Extract the [X, Y] coordinate from the center of the cell holding the provided text.  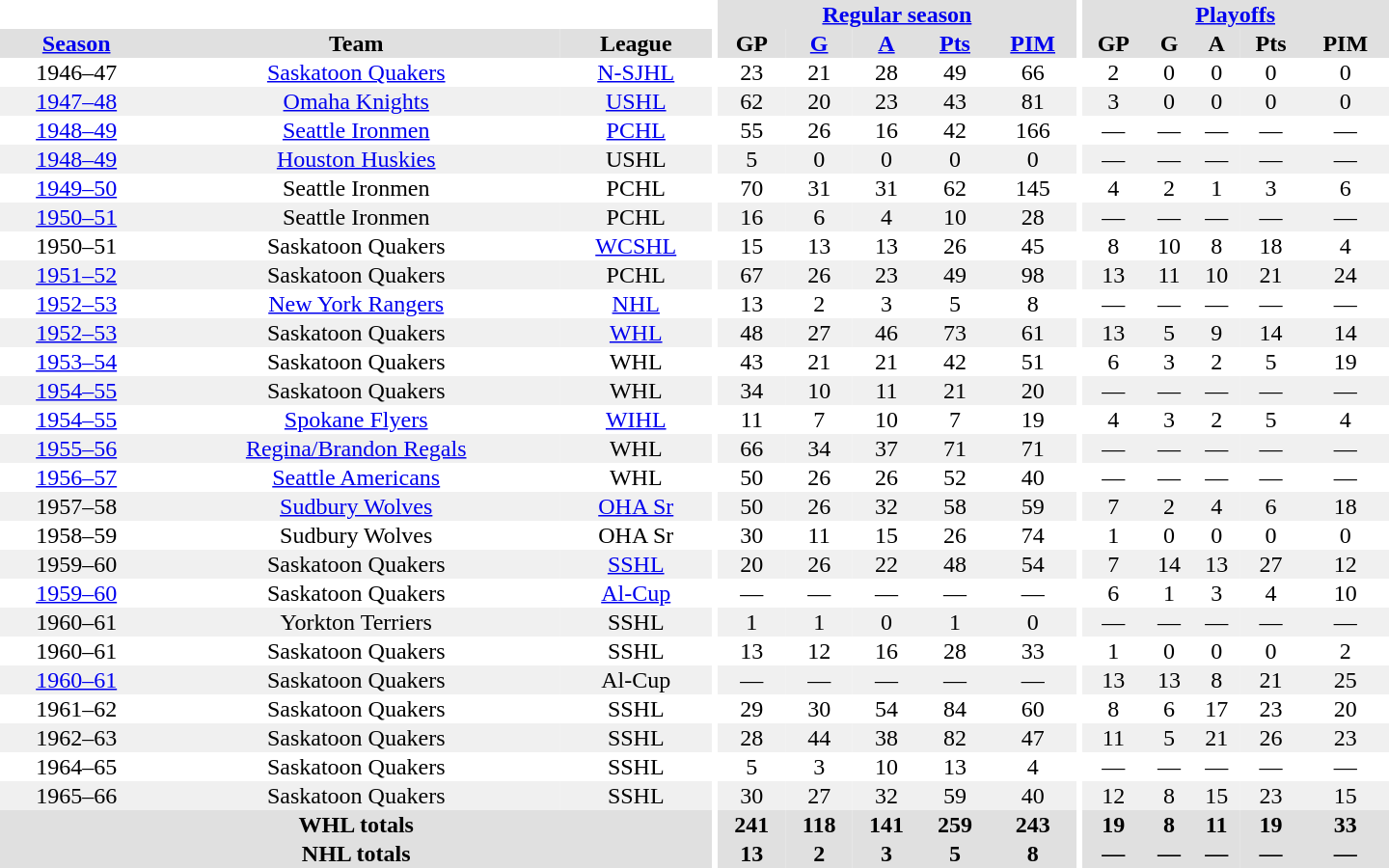
37 [885, 448]
141 [885, 825]
47 [1032, 738]
60 [1032, 709]
1958–59 [76, 535]
84 [955, 709]
WHL totals [356, 825]
29 [752, 709]
NHL [636, 304]
1956–57 [76, 477]
Yorkton Terriers [356, 622]
Seattle Americans [356, 477]
52 [955, 477]
67 [752, 275]
1957–58 [76, 506]
Omaha Knights [356, 101]
Regina/Brandon Regals [356, 448]
166 [1032, 130]
1962–63 [76, 738]
NHL totals [356, 854]
Regular season [897, 14]
9 [1217, 333]
Playoffs [1235, 14]
38 [885, 738]
24 [1345, 275]
Houston Huskies [356, 159]
82 [955, 738]
WIHL [636, 420]
58 [955, 506]
55 [752, 130]
241 [752, 825]
League [636, 43]
1947–48 [76, 101]
1965–66 [76, 796]
1949–50 [76, 188]
1964–65 [76, 767]
1946–47 [76, 72]
25 [1345, 680]
243 [1032, 825]
45 [1032, 246]
N-SJHL [636, 72]
259 [955, 825]
81 [1032, 101]
118 [820, 825]
1955–56 [76, 448]
17 [1217, 709]
73 [955, 333]
New York Rangers [356, 304]
1953–54 [76, 362]
22 [885, 564]
51 [1032, 362]
44 [820, 738]
Season [76, 43]
WCSHL [636, 246]
1951–52 [76, 275]
74 [1032, 535]
61 [1032, 333]
1961–62 [76, 709]
Spokane Flyers [356, 420]
98 [1032, 275]
46 [885, 333]
Team [356, 43]
145 [1032, 188]
70 [752, 188]
